Provide the [x, y] coordinate of the cell's center where the given text is located.  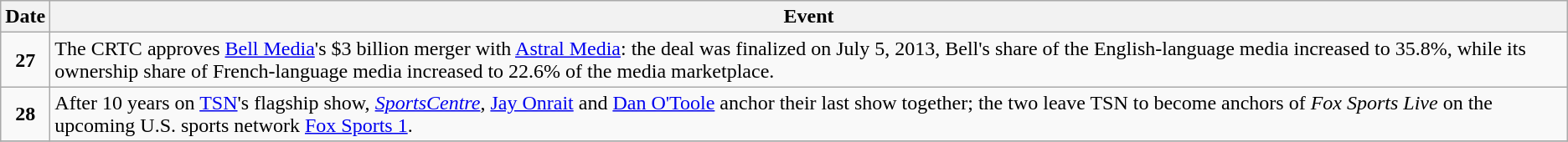
28 [25, 114]
Event [809, 17]
Date [25, 17]
27 [25, 60]
